Identify which cell holds the provided text, then report its [X, Y] central coordinate. 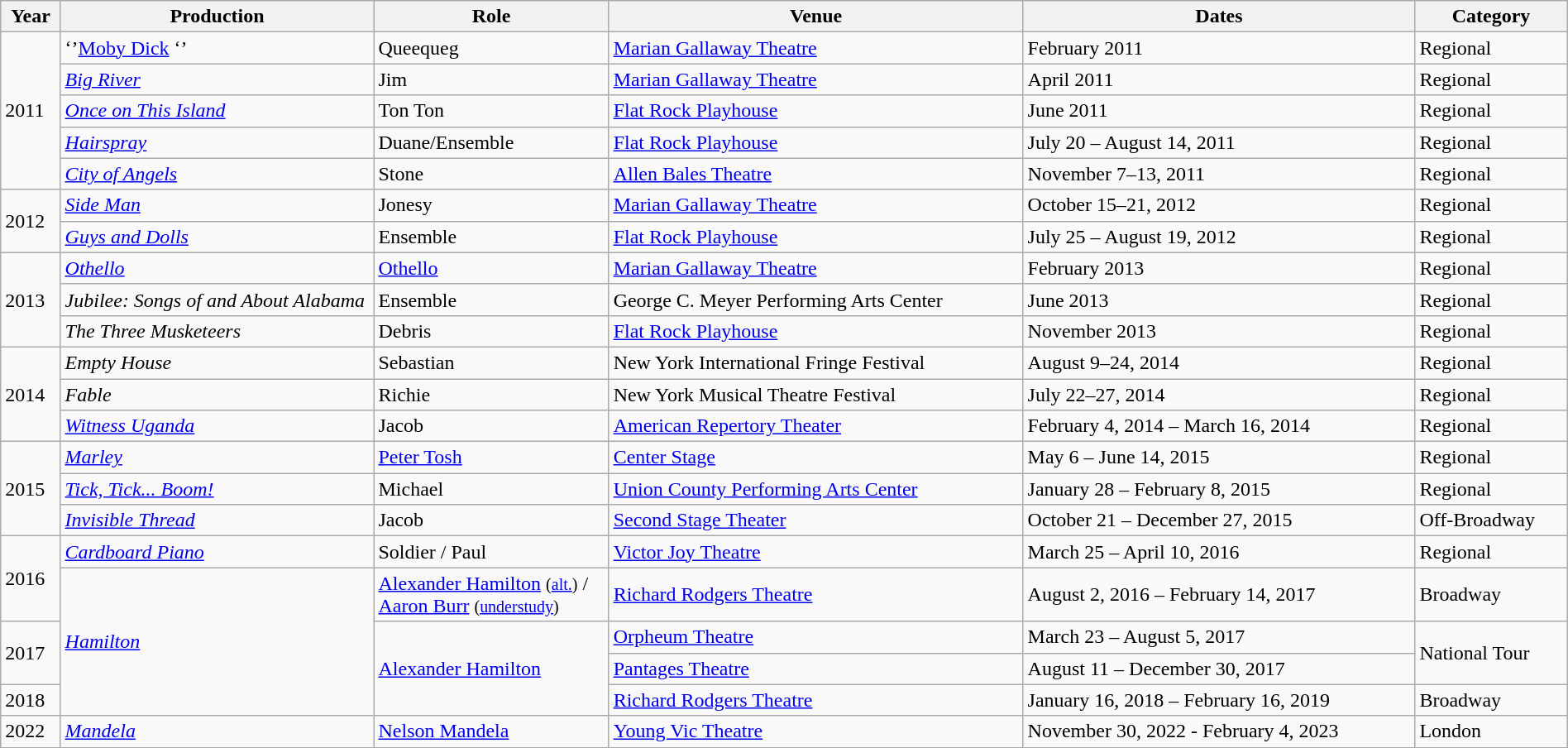
Guys and Dolls [217, 237]
February 4, 2014 – March 16, 2014 [1219, 426]
New York International Fringe Festival [815, 362]
Off-Broadway [1491, 520]
2011 [31, 111]
Richie [491, 395]
February 2011 [1219, 48]
Jubilee: Songs of and About Alabama [217, 300]
Mandela [217, 731]
Cardboard Piano [217, 552]
American Repertory Theater [815, 426]
2013 [31, 300]
June 2011 [1219, 111]
April 2011 [1219, 79]
Side Man [217, 205]
August 2, 2016 – February 14, 2017 [1219, 594]
July 25 – August 19, 2012 [1219, 237]
2012 [31, 221]
August 9–24, 2014 [1219, 362]
Ton Ton [491, 111]
July 22–27, 2014 [1219, 395]
May 6 – June 14, 2015 [1219, 458]
Debris [491, 331]
Union County Performing Arts Center [815, 489]
Center Stage [815, 458]
November 7–13, 2011 [1219, 174]
Peter Tosh [491, 458]
Category [1491, 17]
Alexander Hamilton [491, 669]
November 2013 [1219, 331]
Production [217, 17]
Hamilton [217, 642]
Sebastian [491, 362]
George C. Meyer Performing Arts Center [815, 300]
2016 [31, 579]
Alexander Hamilton (alt.) / Aaron Burr (understudy) [491, 594]
The Three Musketeers [217, 331]
Venue [815, 17]
Invisible Thread [217, 520]
Nelson Mandela [491, 731]
New York Musical Theatre Festival [815, 395]
February 2013 [1219, 268]
Jonesy [491, 205]
Dates [1219, 17]
Pantages Theatre [815, 669]
Witness Uganda [217, 426]
City of Angels [217, 174]
January 16, 2018 – February 16, 2019 [1219, 700]
Big River [217, 79]
Young Vic Theatre [815, 731]
Fable [217, 395]
March 23 – August 5, 2017 [1219, 637]
London [1491, 731]
October 21 – December 27, 2015 [1219, 520]
2018 [31, 700]
2022 [31, 731]
Second Stage Theater [815, 520]
Orpheum Theatre [815, 637]
Michael [491, 489]
Stone [491, 174]
November 30, 2022 - February 4, 2023 [1219, 731]
June 2013 [1219, 300]
Duane/Ensemble [491, 142]
March 25 – April 10, 2016 [1219, 552]
Year [31, 17]
January 28 – February 8, 2015 [1219, 489]
Tick, Tick... Boom! [217, 489]
Role [491, 17]
2017 [31, 653]
Hairspray [217, 142]
Allen Bales Theatre [815, 174]
Empty House [217, 362]
Queequeg [491, 48]
‘’Moby Dick ‘’ [217, 48]
Marley [217, 458]
National Tour [1491, 653]
August 11 – December 30, 2017 [1219, 669]
Once on This Island [217, 111]
Jim [491, 79]
2014 [31, 394]
July 20 – August 14, 2011 [1219, 142]
2015 [31, 489]
Soldier / Paul [491, 552]
Victor Joy Theatre [815, 552]
October 15–21, 2012 [1219, 205]
